Find where the given text appears and provide that cell's center as (X, Y) coordinate. 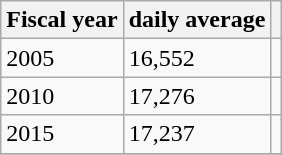
2005 (62, 58)
2010 (62, 96)
16,552 (197, 58)
2015 (62, 134)
17,237 (197, 134)
17,276 (197, 96)
daily average (197, 20)
Fiscal year (62, 20)
